Pinpoint the cell where the given text exists, returning its [X, Y] midpoint coordinate. 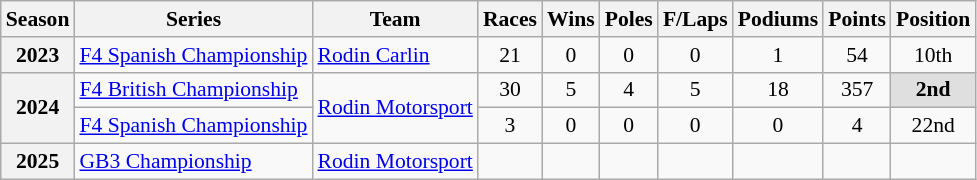
Team [394, 19]
3 [510, 126]
F/Laps [696, 19]
1 [778, 55]
Poles [629, 19]
GB3 Championship [193, 162]
10th [933, 55]
Season [38, 19]
Position [933, 19]
Rodin Carlin [394, 55]
F4 British Championship [193, 90]
21 [510, 55]
2024 [38, 108]
2nd [933, 90]
Series [193, 19]
Wins [571, 19]
2025 [38, 162]
Podiums [778, 19]
357 [857, 90]
Races [510, 19]
18 [778, 90]
54 [857, 55]
Points [857, 19]
22nd [933, 126]
30 [510, 90]
2023 [38, 55]
